Search for the cell housing the specified text and yield its [x, y] center coordinate. 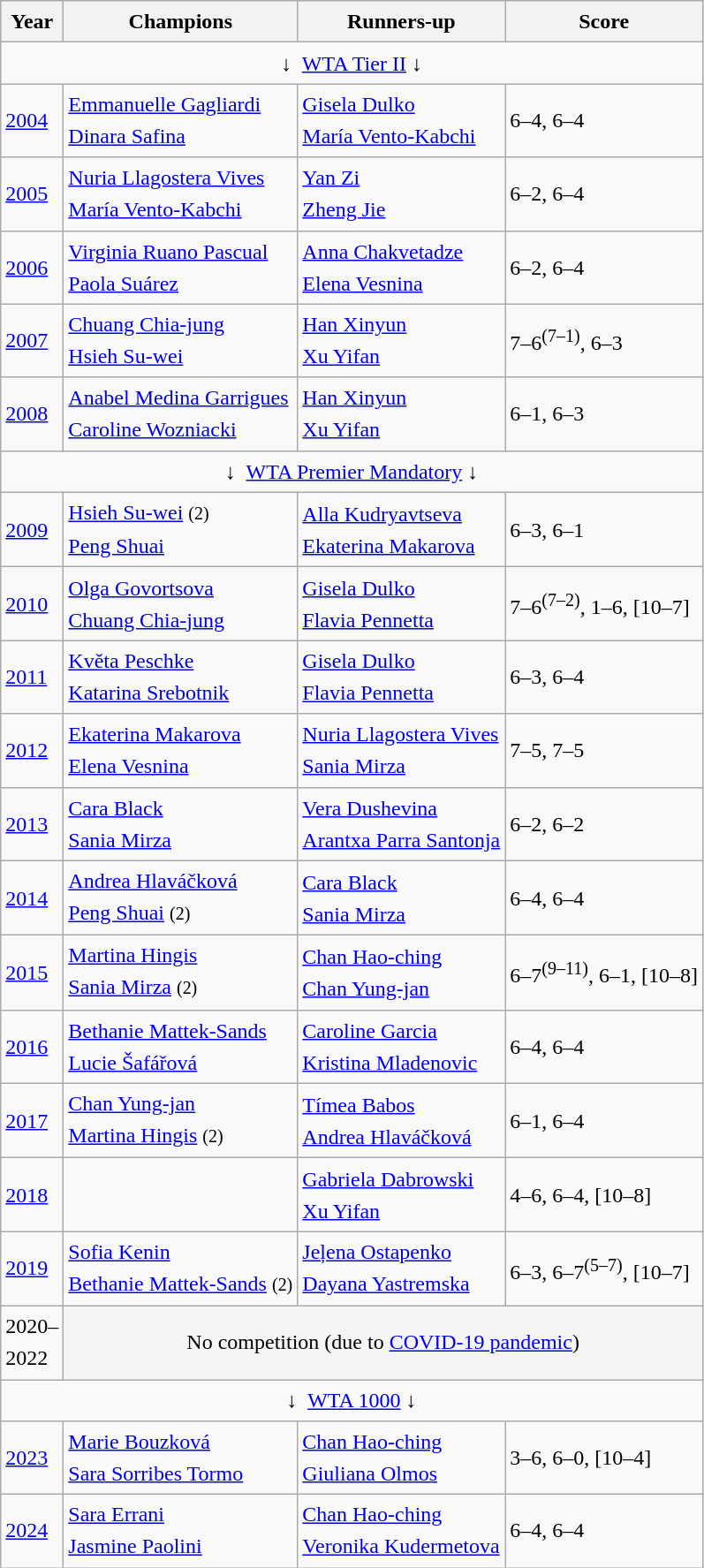
7–6(7–2), 1–6, [10–7] [604, 604]
2017 [32, 1120]
Runners-up [401, 21]
Emmanuelle Gagliardi Dinara Safina [180, 120]
2020–2022 [32, 1343]
Nuria Llagostera Vives María Vento-Kabchi [180, 194]
Gisela Dulko María Vento-Kabchi [401, 120]
6–3, 6–4 [604, 677]
2006 [32, 267]
6–1, 6–3 [604, 413]
Score [604, 21]
↓ WTA 1000 ↓ [352, 1401]
Olga Govortsova Chuang Chia-jung [180, 604]
2005 [32, 194]
Chuang Chia-jung Hsieh Su-wei [180, 341]
7–6(7–1), 6–3 [604, 341]
Chan Hao-ching Veronika Kudermetova [401, 1532]
Marie Bouzková Sara Sorribes Tormo [180, 1458]
Sara Errani Jasmine Paolini [180, 1532]
Andrea Hlaváčková Peng Shuai (2) [180, 898]
2007 [32, 341]
2008 [32, 413]
Anna Chakvetadze Elena Vesnina [401, 267]
6–1, 6–4 [604, 1120]
2024 [32, 1532]
Anabel Medina Garrigues Caroline Wozniacki [180, 413]
Champions [180, 21]
2016 [32, 1046]
Květa Peschke Katarina Srebotnik [180, 677]
Year [32, 21]
3–6, 6–0, [10–4] [604, 1458]
7–5, 7–5 [604, 751]
4–6, 6–4, [10–8] [604, 1194]
Jeļena Ostapenko Dayana Yastremska [401, 1269]
Chan Hao-ching Giuliana Olmos [401, 1458]
2011 [32, 677]
Virginia Ruano Pascual Paola Suárez [180, 267]
2009 [32, 530]
2010 [32, 604]
2013 [32, 823]
Tímea Babos Andrea Hlaváčková [401, 1120]
Sofia Kenin Bethanie Mattek-Sands (2) [180, 1269]
Alla Kudryavtseva Ekaterina Makarova [401, 530]
Chan Hao-ching Chan Yung-jan [401, 973]
Nuria Llagostera Vives Sania Mirza [401, 751]
Caroline Garcia Kristina Mladenovic [401, 1046]
2004 [32, 120]
2014 [32, 898]
Vera Dushevina Arantxa Parra Santonja [401, 823]
Chan Yung-jan Martina Hingis (2) [180, 1120]
↓ WTA Tier II ↓ [352, 64]
2018 [32, 1194]
6–3, 6–1 [604, 530]
6–2, 6–2 [604, 823]
Yan Zi Zheng Jie [401, 194]
Gabriela Dabrowski Xu Yifan [401, 1194]
6–3, 6–7(5–7), [10–7] [604, 1269]
6–7(9–11), 6–1, [10–8] [604, 973]
2015 [32, 973]
No competition (due to COVID-19 pandemic) [383, 1343]
↓ WTA Premier Mandatory ↓ [352, 472]
Hsieh Su-wei (2) Peng Shuai [180, 530]
2023 [32, 1458]
2012 [32, 751]
Ekaterina Makarova Elena Vesnina [180, 751]
Martina Hingis Sania Mirza (2) [180, 973]
2019 [32, 1269]
Bethanie Mattek-Sands Lucie Šafářová [180, 1046]
